From the cell containing the given text, extract its center point as (X, Y) coordinate. 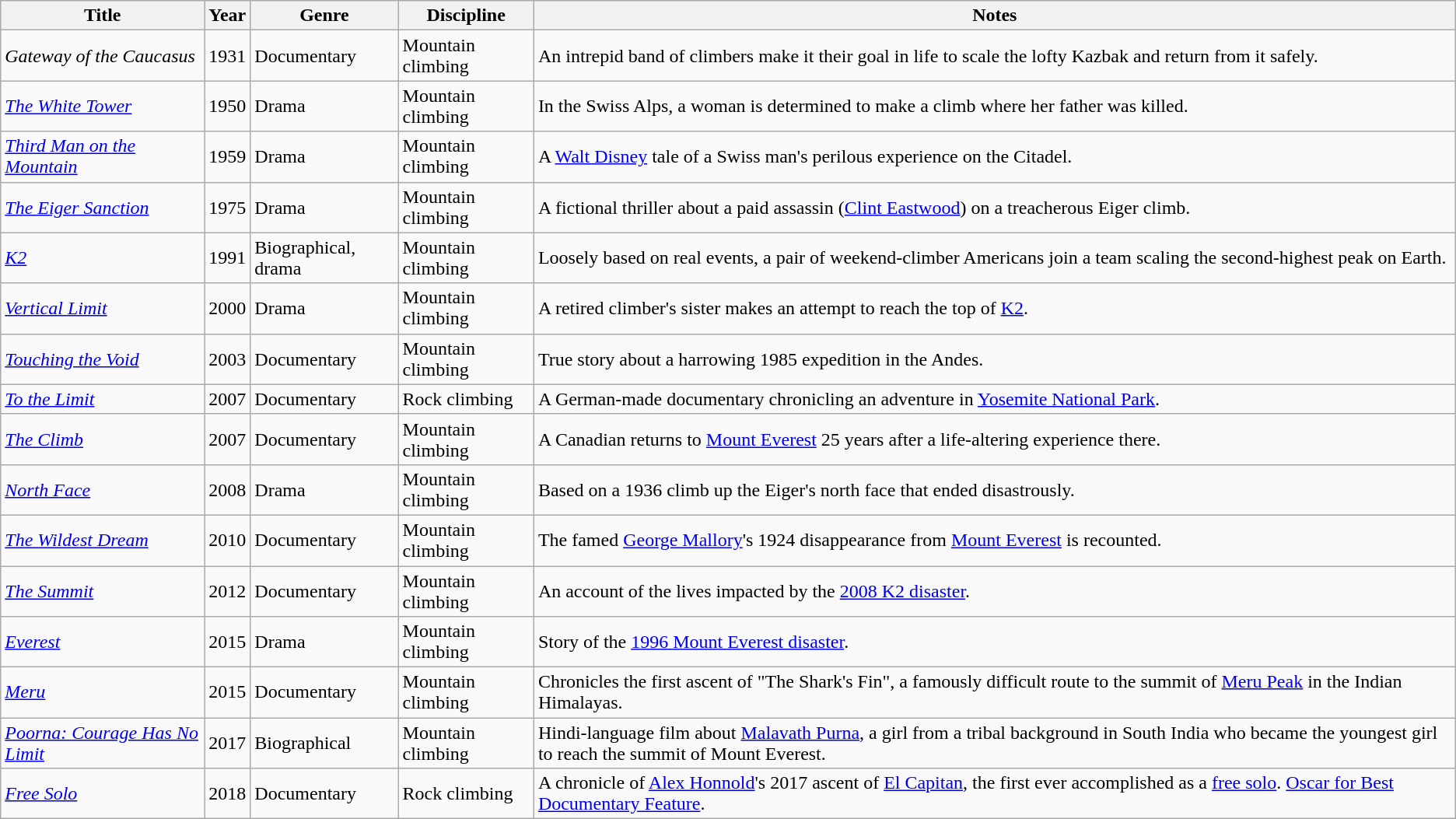
True story about a harrowing 1985 expedition in the Andes. (994, 359)
Notes (994, 16)
In the Swiss Alps, a woman is determined to make a climb where her father was killed. (994, 106)
Third Man on the Mountain (103, 157)
Poorna: Courage Has No Limit (103, 744)
Year (227, 16)
Biographical (324, 744)
Gateway of the Caucasus (103, 56)
K2 (103, 258)
Discipline (466, 16)
Everest (103, 642)
Vertical Limit (103, 308)
Meru (103, 692)
The Eiger Sanction (103, 207)
An account of the lives impacted by the 2008 K2 disaster. (994, 591)
Genre (324, 16)
1991 (227, 258)
Loosely based on real events, a pair of weekend-climber Americans join a team scaling the second-highest peak on Earth. (994, 258)
The Summit (103, 591)
Story of the 1996 Mount Everest disaster. (994, 642)
2017 (227, 744)
The White Tower (103, 106)
Chronicles the first ascent of "The Shark's Fin", a famously difficult route to the summit of Meru Peak in the Indian Himalayas. (994, 692)
2008 (227, 490)
1975 (227, 207)
North Face (103, 490)
A fictional thriller about a paid assassin (Clint Eastwood) on a treacherous Eiger climb. (994, 207)
A chronicle of Alex Honnold's 2017 ascent of El Capitan, the first ever accomplished as a free solo. Oscar for Best Documentary Feature. (994, 793)
A Canadian returns to Mount Everest 25 years after a life-altering experience there. (994, 439)
Based on a 1936 climb up the Eiger's north face that ended disastrously. (994, 490)
Touching the Void (103, 359)
A German-made documentary chronicling an adventure in Yosemite National Park. (994, 399)
1931 (227, 56)
2012 (227, 591)
A Walt Disney tale of a Swiss man's perilous experience on the Citadel. (994, 157)
2003 (227, 359)
1950 (227, 106)
Free Solo (103, 793)
Biographical, drama (324, 258)
Title (103, 16)
The famed George Mallory's 1924 disappearance from Mount Everest is recounted. (994, 540)
2018 (227, 793)
An intrepid band of climbers make it their goal in life to scale the lofty Kazbak and return from it safely. (994, 56)
To the Limit (103, 399)
2000 (227, 308)
1959 (227, 157)
2010 (227, 540)
The Climb (103, 439)
The Wildest Dream (103, 540)
A retired climber's sister makes an attempt to reach the top of K2. (994, 308)
